Extract the (x, y) coordinate from the center of the cell holding the provided text.  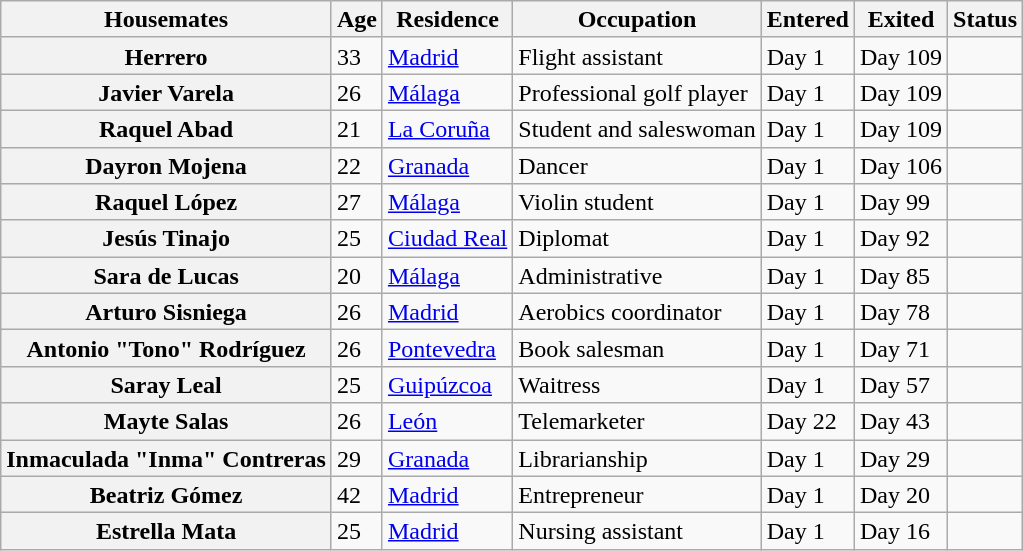
Day 22 (808, 422)
Status (986, 20)
Mayte Salas (166, 422)
Day 16 (900, 532)
Day 29 (900, 458)
Professional golf player (637, 92)
Entered (808, 20)
Residence (447, 20)
Nursing assistant (637, 532)
Exited (900, 20)
Beatriz Gómez (166, 494)
Jesús Tinajo (166, 238)
Administrative (637, 276)
Day 43 (900, 422)
Pontevedra (447, 348)
Guipúzcoa (447, 384)
Age (356, 20)
Dancer (637, 166)
Javier Varela (166, 92)
Raquel López (166, 202)
Flight assistant (637, 56)
Ciudad Real (447, 238)
Librarianship (637, 458)
Herrero (166, 56)
Diplomat (637, 238)
Saray Leal (166, 384)
Telemarketer (637, 422)
Dayron Mojena (166, 166)
Raquel Abad (166, 128)
Violin student (637, 202)
20 (356, 276)
27 (356, 202)
29 (356, 458)
Day 71 (900, 348)
Day 20 (900, 494)
22 (356, 166)
33 (356, 56)
Day 57 (900, 384)
Estrella Mata (166, 532)
Day 99 (900, 202)
Aerobics coordinator (637, 312)
Occupation (637, 20)
Housemates (166, 20)
Student and saleswoman (637, 128)
Day 92 (900, 238)
Antonio "Tono" Rodríguez (166, 348)
La Coruña (447, 128)
Sara de Lucas (166, 276)
42 (356, 494)
Day 106 (900, 166)
Day 78 (900, 312)
21 (356, 128)
Arturo Sisniega (166, 312)
Entrepreneur (637, 494)
Book salesman (637, 348)
Waitress (637, 384)
León (447, 422)
Inmaculada "Inma" Contreras (166, 458)
Day 85 (900, 276)
